Extract the (X, Y) coordinate from the center of the cell holding the provided text.  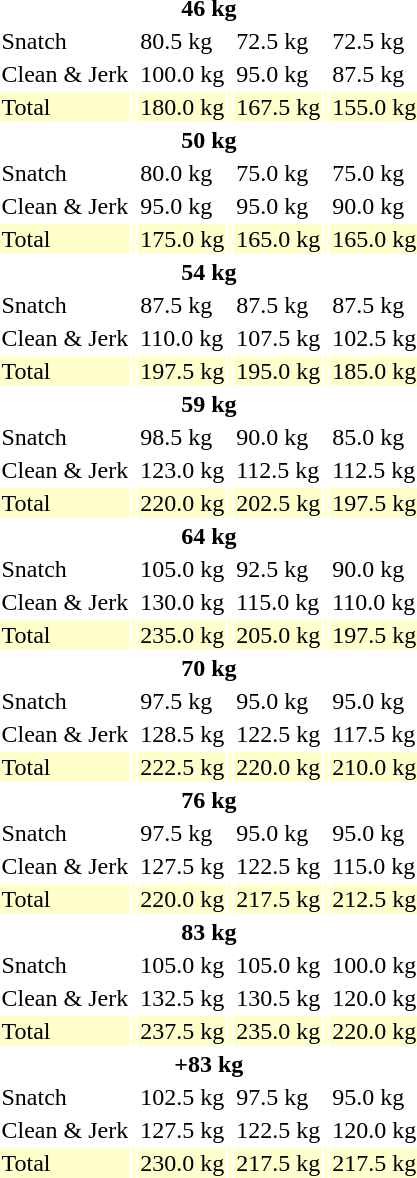
90.0 kg (278, 437)
112.5 kg (278, 470)
100.0 kg (182, 74)
98.5 kg (182, 437)
130.0 kg (182, 602)
107.5 kg (278, 338)
128.5 kg (182, 734)
132.5 kg (182, 998)
195.0 kg (278, 371)
237.5 kg (182, 1031)
75.0 kg (278, 173)
197.5 kg (182, 371)
80.0 kg (182, 173)
202.5 kg (278, 503)
110.0 kg (182, 338)
205.0 kg (278, 635)
72.5 kg (278, 41)
180.0 kg (182, 107)
130.5 kg (278, 998)
115.0 kg (278, 602)
222.5 kg (182, 767)
102.5 kg (182, 1097)
92.5 kg (278, 569)
80.5 kg (182, 41)
123.0 kg (182, 470)
230.0 kg (182, 1163)
175.0 kg (182, 239)
165.0 kg (278, 239)
167.5 kg (278, 107)
